Provide the (x, y) coordinate of the cell's center where the given text is located.  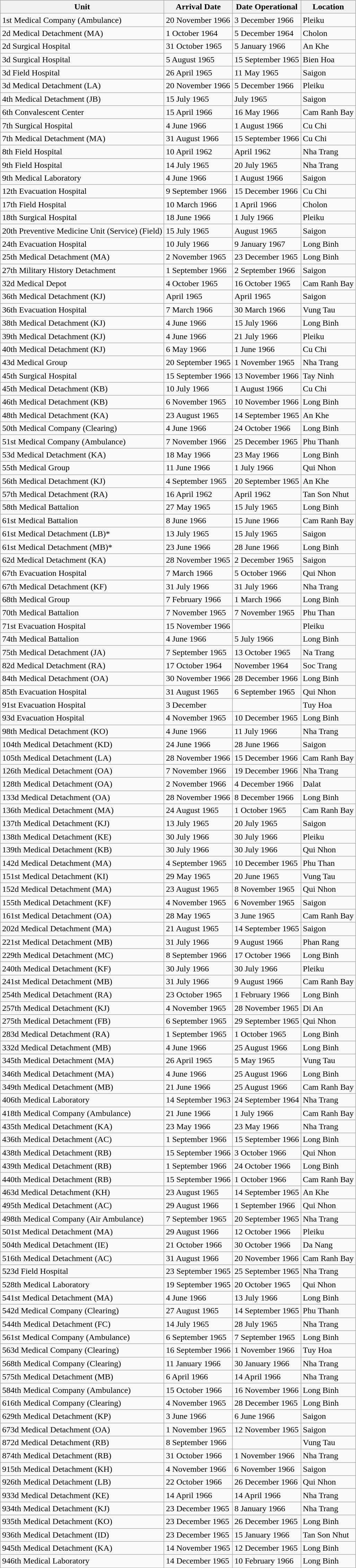
283d Medical Detachment (RA) (82, 1034)
98th Medical Detachment (KO) (82, 731)
946th Medical Laboratory (82, 1561)
1 March 1966 (267, 600)
349th Medical Detachment (MB) (82, 1087)
17 October 1966 (267, 955)
16 May 1966 (267, 112)
55th Medical Group (82, 468)
3d Field Hospital (82, 73)
542d Medical Company (Clearing) (82, 1311)
4 November 1966 (198, 1469)
7th Surgical Hospital (82, 125)
418th Medical Company (Ambulance) (82, 1113)
5 May 1965 (267, 1061)
74th Medical Battalion (82, 639)
21 October 1966 (198, 1245)
5 December 1964 (267, 33)
1 June 1966 (267, 349)
1 October 1964 (198, 33)
439th Medical Detachment (RB) (82, 1166)
36th Evacuation Hospital (82, 310)
10 February 1966 (267, 1561)
30 March 1966 (267, 310)
528th Medical Laboratory (82, 1285)
38th Medical Detachment (KJ) (82, 323)
28 May 1965 (198, 916)
27 August 1965 (198, 1311)
142d Medical Detachment (MA) (82, 863)
152d Medical Detachment (MA) (82, 889)
31 October 1965 (198, 46)
25 September 1965 (267, 1271)
1st Medical Company (Ambulance) (82, 20)
58th Medical Battalion (82, 507)
84th Medical Detachment (OA) (82, 679)
17 October 1964 (198, 665)
61st Medical Battalion (82, 520)
926th Medical Detachment (LB) (82, 1482)
57th Medical Detachment (RA) (82, 494)
24 September 1964 (267, 1100)
15 November 1966 (198, 626)
498th Medical Company (Air Ambulance) (82, 1218)
39th Medical Detachment (KJ) (82, 336)
3d Surgical Hospital (82, 60)
15 January 1966 (267, 1535)
15 October 1966 (198, 1390)
3d Medical Detachment (LA) (82, 86)
67th Medical Detachment (KF) (82, 587)
155th Medical Detachment (KF) (82, 903)
24th Evacuation Hospital (82, 244)
31 August 1965 (198, 692)
436th Medical Detachment (AC) (82, 1140)
915th Medical Detachment (KH) (82, 1469)
241st Medical Detachment (MB) (82, 981)
7th Medical Detachment (MA) (82, 138)
68th Medical Group (82, 600)
82d Medical Detachment (RA) (82, 665)
137th Medical Detachment (KJ) (82, 824)
2d Medical Detachment (MA) (82, 33)
13 October 1965 (267, 652)
8th Field Hospital (82, 152)
91st Evacuation Hospital (82, 705)
346th Medical Detachment (MA) (82, 1074)
23 October 1965 (198, 995)
20 June 1965 (267, 876)
Soc Trang (328, 665)
3 December 1966 (267, 20)
30 January 1966 (267, 1363)
435th Medical Detachment (KA) (82, 1126)
874th Medical Detachment (RB) (82, 1456)
463d Medical Detachment (KH) (82, 1192)
1 September 1965 (198, 1034)
August 1965 (267, 231)
17th Field Hospital (82, 205)
18 May 1966 (198, 455)
936th Medical Detachment (ID) (82, 1535)
10 March 1966 (198, 205)
11 May 1965 (267, 73)
575th Medical Detachment (MB) (82, 1377)
12th Evacuation Hospital (82, 191)
584th Medical Company (Ambulance) (82, 1390)
32d Medical Depot (82, 283)
202d Medical Detachment (MA) (82, 929)
3 June 1966 (198, 1416)
10 November 1966 (267, 402)
161st Medical Detachment (OA) (82, 916)
2 September 1966 (267, 270)
5 October 1966 (267, 573)
25 December 1965 (267, 442)
8 December 1966 (267, 797)
28 July 1965 (267, 1324)
Tay Ninh (328, 375)
138th Medical Detachment (KE) (82, 837)
19 September 1965 (198, 1285)
935th Medical Detachment (KO) (82, 1522)
26 December 1966 (267, 1482)
67th Evacuation Hospital (82, 573)
15 June 1966 (267, 520)
933d Medical Detachment (KE) (82, 1495)
51st Medical Company (Ambulance) (82, 442)
14 December 1965 (198, 1561)
93d Evacuation Hospital (82, 718)
45th Medical Detachment (KB) (82, 389)
16 September 1966 (198, 1350)
24 June 1966 (198, 744)
Na Trang (328, 652)
151st Medical Detachment (KI) (82, 876)
14 September 1963 (198, 1100)
257th Medical Detachment (KJ) (82, 1008)
Di An (328, 1008)
46th Medical Detachment (KB) (82, 402)
872d Medical Detachment (RB) (82, 1443)
616th Medical Company (Clearing) (82, 1403)
23 September 1965 (198, 1271)
15 September 1965 (267, 60)
541st Medical Detachment (MA) (82, 1298)
Unit (82, 7)
9 January 1967 (267, 244)
61st Medical Detachment (LB)* (82, 534)
14 November 1965 (198, 1548)
10 April 1962 (198, 152)
438th Medical Detachment (RB) (82, 1153)
27 May 1965 (198, 507)
Phan Rang (328, 942)
28 December 1966 (267, 679)
563d Medical Company (Clearing) (82, 1350)
30 November 1966 (198, 679)
20th Preventive Medicine Unit (Service) (Field) (82, 231)
6 June 1966 (267, 1416)
229th Medical Detachment (MC) (82, 955)
29 May 1965 (198, 876)
7 February 1966 (198, 600)
516th Medical Detachment (AC) (82, 1258)
440th Medical Detachment (RB) (82, 1179)
27th Military History Detachment (82, 270)
3 December (198, 705)
25th Medical Detachment (MA) (82, 257)
945th Medical Detachment (KA) (82, 1548)
523d Field Hospital (82, 1271)
568th Medical Company (Clearing) (82, 1363)
26 December 1965 (267, 1522)
12 November 1965 (267, 1430)
1 February 1966 (267, 995)
133d Medical Detachment (OA) (82, 797)
254th Medical Detachment (RA) (82, 995)
23 June 1966 (198, 547)
128th Medical Detachment (OA) (82, 784)
104th Medical Detachment (KD) (82, 744)
6 April 1966 (198, 1377)
8 January 1966 (267, 1508)
11 June 1966 (198, 468)
40th Medical Detachment (KJ) (82, 349)
6 May 1966 (198, 349)
24 August 1965 (198, 810)
16 April 1962 (198, 494)
31 October 1966 (198, 1456)
62d Medical Detachment (KA) (82, 560)
345th Medical Detachment (MA) (82, 1061)
561st Medical Company (Ambulance) (82, 1337)
Dalat (328, 784)
136th Medical Detachment (MA) (82, 810)
1 April 1966 (267, 205)
9 September 1966 (198, 191)
139th Medical Detachment (KB) (82, 850)
934th Medical Detachment (KJ) (82, 1508)
15 April 1966 (198, 112)
November 1964 (267, 665)
70th Medical Battalion (82, 613)
11 July 1966 (267, 731)
22 October 1966 (198, 1482)
21 August 1965 (198, 929)
2 December 1965 (267, 560)
8 June 1966 (198, 520)
48th Medical Detachment (KA) (82, 415)
5 August 1965 (198, 60)
16 October 1965 (267, 283)
71st Evacuation Hospital (82, 626)
43d Medical Group (82, 362)
5 July 1966 (267, 639)
30 October 1966 (267, 1245)
85th Evacuation Hospital (82, 692)
Da Nang (328, 1245)
5 December 1966 (267, 86)
5 January 1966 (267, 46)
21 July 1966 (267, 336)
75th Medical Detachment (JA) (82, 652)
Bien Hoa (328, 60)
9th Field Hospital (82, 165)
13 July 1966 (267, 1298)
2 November 1966 (198, 784)
6th Convalescent Center (82, 112)
4th Medical Detachment (JB) (82, 99)
Date Operational (267, 7)
36th Medical Detachment (KJ) (82, 297)
673d Medical Detachment (OA) (82, 1430)
4 October 1965 (198, 283)
18 June 1966 (198, 218)
240th Medical Detachment (KF) (82, 968)
105th Medical Detachment (LA) (82, 758)
332d Medical Detachment (MB) (82, 1048)
45th Surgical Hospital (82, 375)
3 October 1966 (267, 1153)
11 January 1966 (198, 1363)
19 December 1966 (267, 771)
544th Medical Detachment (FC) (82, 1324)
495th Medical Detachment (AC) (82, 1205)
61st Medical Detachment (MB)* (82, 547)
2d Surgical Hospital (82, 46)
9th Medical Laboratory (82, 178)
12 December 1965 (267, 1548)
2 November 1965 (198, 257)
July 1965 (267, 99)
221st Medical Detachment (MB) (82, 942)
53d Medical Detachment (KA) (82, 455)
406th Medical Laboratory (82, 1100)
12 October 1966 (267, 1232)
16 November 1966 (267, 1390)
13 November 1966 (267, 375)
4 December 1966 (267, 784)
15 July 1966 (267, 323)
8 November 1965 (267, 889)
1 October 1966 (267, 1179)
29 September 1965 (267, 1021)
28 December 1965 (267, 1403)
20 October 1965 (267, 1285)
275th Medical Detachment (FB) (82, 1021)
Location (328, 7)
6 November 1966 (267, 1469)
3 June 1965 (267, 916)
50th Medical Company (Clearing) (82, 428)
56th Medical Detachment (KJ) (82, 481)
18th Surgical Hospital (82, 218)
504th Medical Detachment (IE) (82, 1245)
629th Medical Detachment (KP) (82, 1416)
501st Medical Detachment (MA) (82, 1232)
126th Medical Detachment (OA) (82, 771)
Arrival Date (198, 7)
